Return the (x, y) coordinate for the center point of the cell that contains the specified text.  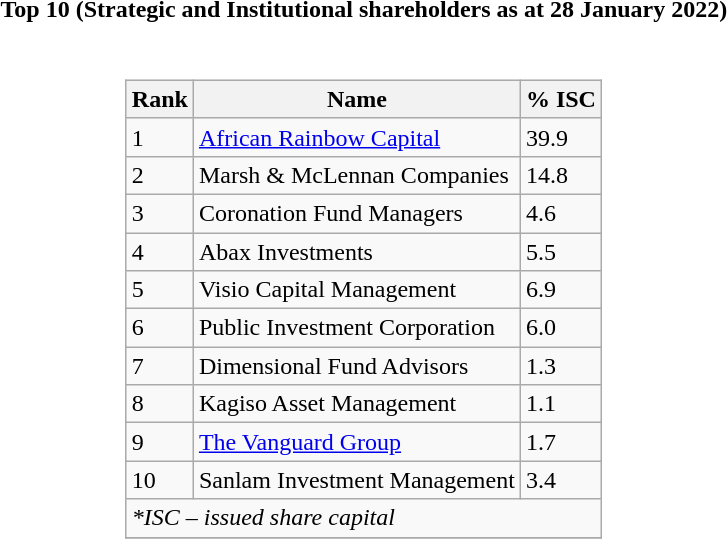
3 (160, 213)
Dimensional Fund Advisors (356, 366)
10 (160, 480)
Kagiso Asset Management (356, 404)
39.9 (560, 137)
5.5 (560, 251)
7 (160, 366)
Rank (160, 99)
*ISC – issued share capital (364, 518)
1 (160, 137)
Public Investment Corporation (356, 328)
Visio Capital Management (356, 290)
14.8 (560, 175)
1.1 (560, 404)
4.6 (560, 213)
Name (356, 99)
Abax Investments (356, 251)
The Vanguard Group (356, 442)
% ISC (560, 99)
1.7 (560, 442)
3.4 (560, 480)
1.3 (560, 366)
6 (160, 328)
5 (160, 290)
Sanlam Investment Management (356, 480)
2 (160, 175)
Coronation Fund Managers (356, 213)
6.0 (560, 328)
6.9 (560, 290)
9 (160, 442)
Marsh & McLennan Companies (356, 175)
4 (160, 251)
African Rainbow Capital (356, 137)
8 (160, 404)
